Output the [X, Y] coordinate of the center of the cell containing the given text.  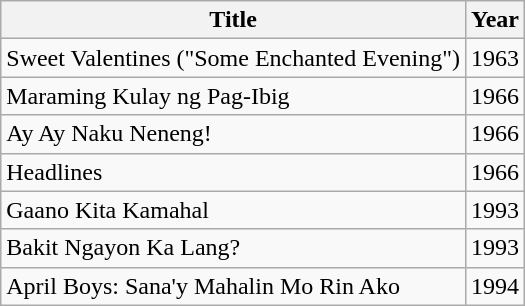
Maraming Kulay ng Pag-Ibig [234, 96]
Ay Ay Naku Neneng! [234, 134]
April Boys: Sana'y Mahalin Mo Rin Ako [234, 286]
1963 [496, 58]
Headlines [234, 172]
Bakit Ngayon Ka Lang? [234, 248]
Title [234, 20]
Sweet Valentines ("Some Enchanted Evening") [234, 58]
1994 [496, 286]
Gaano Kita Kamahal [234, 210]
Year [496, 20]
